Locate the cell with the specified text and output its [X, Y] center coordinate. 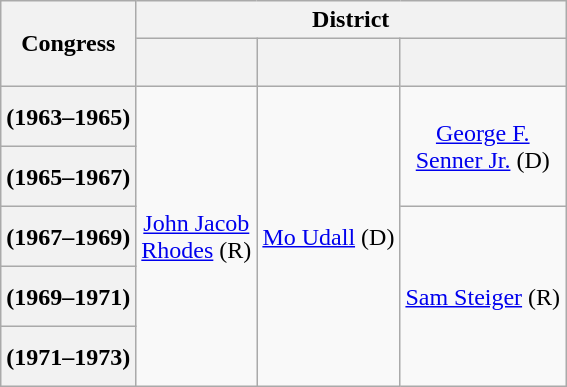
(1963–1965) [68, 117]
Sam Steiger (R) [483, 297]
John JacobRhodes (R) [196, 237]
(1965–1967) [68, 177]
District [351, 20]
(1969–1971) [68, 297]
(1967–1969) [68, 237]
George F.Senner Jr. (D) [483, 147]
Mo Udall (D) [328, 237]
Congress [68, 44]
(1971–1973) [68, 357]
